Extract the (x, y) coordinate from the center of the cell holding the provided text.  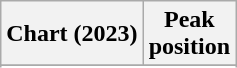
Peakposition (189, 34)
Chart (2023) (72, 34)
